From the cell containing the given text, extract its center point as (x, y) coordinate. 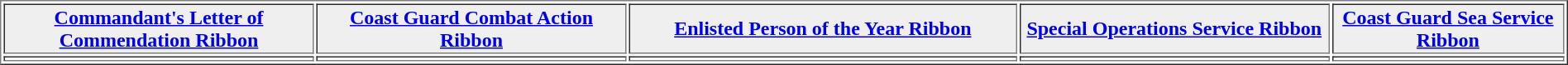
Special Operations Service Ribbon (1174, 28)
Coast Guard Combat Action Ribbon (471, 28)
Coast Guard Sea Service Ribbon (1447, 28)
Commandant's Letter of Commendation Ribbon (159, 28)
Enlisted Person of the Year Ribbon (822, 28)
